Output the [x, y] coordinate of the center of the cell containing the given text.  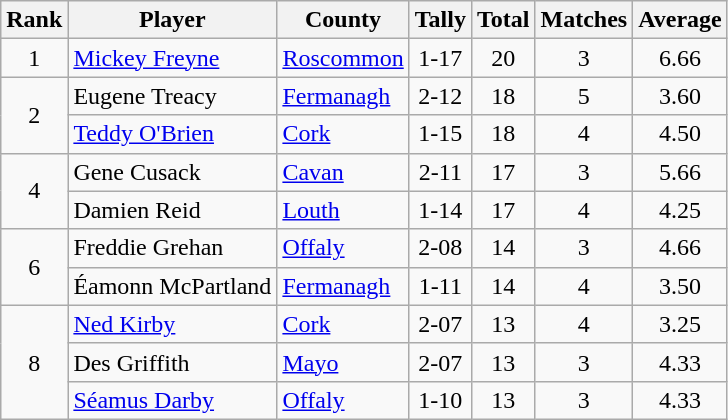
Player [172, 20]
Mickey Freyne [172, 58]
2-08 [440, 248]
Séamus Darby [172, 400]
2-11 [440, 172]
Ned Kirby [172, 324]
4.25 [680, 210]
Teddy O'Brien [172, 134]
Cavan [343, 172]
1 [34, 58]
Average [680, 20]
Rank [34, 20]
Total [503, 20]
Roscommon [343, 58]
6.66 [680, 58]
4.50 [680, 134]
Freddie Grehan [172, 248]
6 [34, 267]
Eugene Treacy [172, 96]
5 [584, 96]
County [343, 20]
Matches [584, 20]
1-17 [440, 58]
Louth [343, 210]
4.66 [680, 248]
Damien Reid [172, 210]
Mayo [343, 362]
Des Griffith [172, 362]
1-14 [440, 210]
Tally [440, 20]
5.66 [680, 172]
20 [503, 58]
2 [34, 115]
3.50 [680, 286]
1-11 [440, 286]
Gene Cusack [172, 172]
3.60 [680, 96]
1-15 [440, 134]
3.25 [680, 324]
Éamonn McPartland [172, 286]
2-12 [440, 96]
1-10 [440, 400]
8 [34, 362]
